Provide the (X, Y) coordinate of the cell's center where the given text is located.  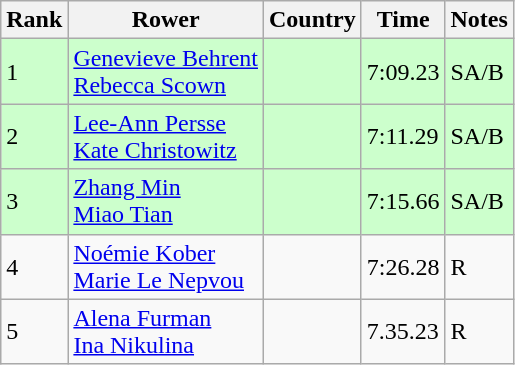
7.35.23 (403, 332)
4 (34, 266)
7:11.29 (403, 136)
Zhang MinMiao Tian (166, 202)
Rower (166, 20)
Rank (34, 20)
Lee-Ann PersseKate Christowitz (166, 136)
Alena FurmanIna Nikulina (166, 332)
Genevieve BehrentRebecca Scown (166, 72)
7:15.66 (403, 202)
1 (34, 72)
2 (34, 136)
Notes (479, 20)
Country (313, 20)
Time (403, 20)
5 (34, 332)
Noémie KoberMarie Le Nepvou (166, 266)
7:26.28 (403, 266)
7:09.23 (403, 72)
3 (34, 202)
